Return [X, Y] of the center of cell containing provided text 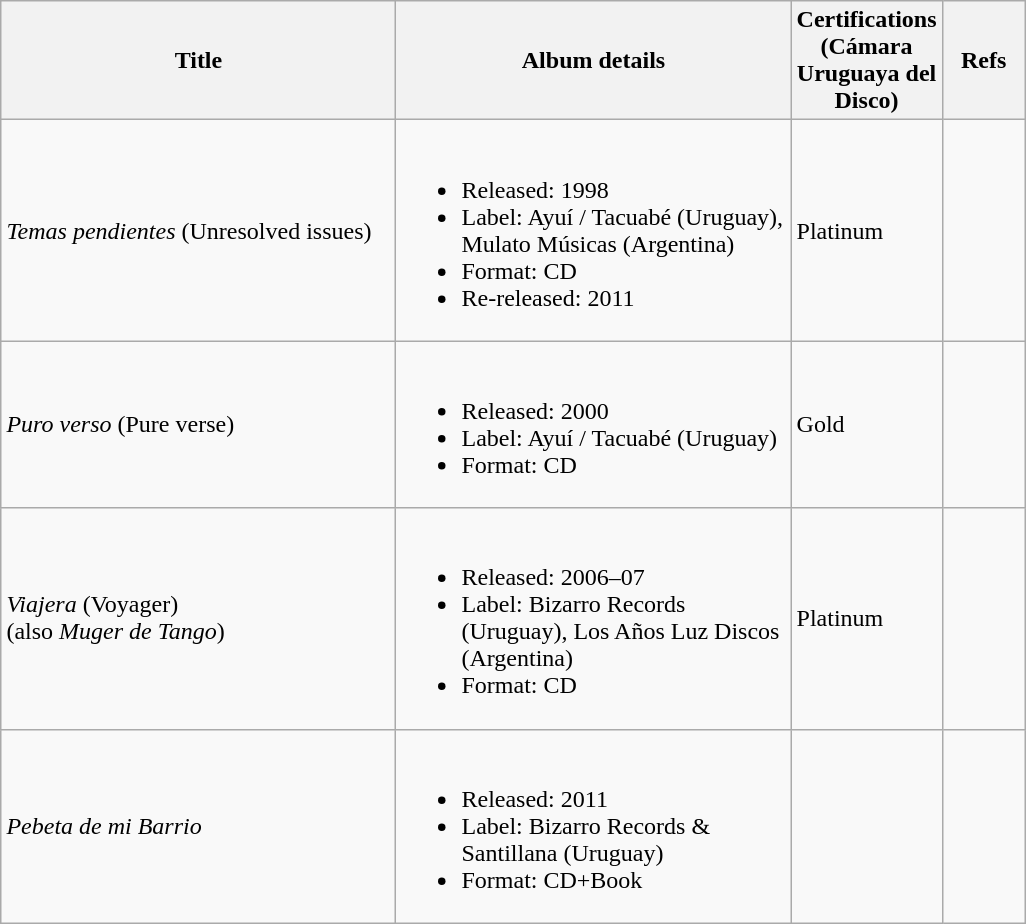
Gold [866, 424]
Title [198, 60]
Released: 2006–07Label: Bizarro Records (Uruguay), Los Años Luz Discos (Argentina)Format: CD [594, 618]
Released: 2011Label: Bizarro Records & Santillana (Uruguay)Format: CD+Book [594, 826]
Refs [984, 60]
Temas pendientes (Unresolved issues) [198, 230]
Viajera (Voyager)(also Muger de Tango) [198, 618]
Released: 2000Label: Ayuí / Tacuabé (Uruguay)Format: CD [594, 424]
Released: 1998Label: Ayuí / Tacuabé (Uruguay), Mulato Músicas (Argentina)Format: CDRe-released: 2011 [594, 230]
Pebeta de mi Barrio [198, 826]
Puro verso (Pure verse) [198, 424]
Album details [594, 60]
Certifications (Cámara Uruguaya del Disco) [866, 60]
